Return (x, y) of the center of cell containing provided text 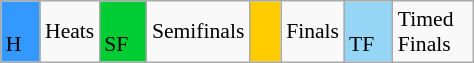
Timed Finals (433, 32)
Heats (70, 32)
Semifinals (198, 32)
TF (368, 32)
Finals (312, 32)
SF (123, 32)
H (20, 32)
